Find where the given text appears and provide that cell's center as (x, y) coordinate. 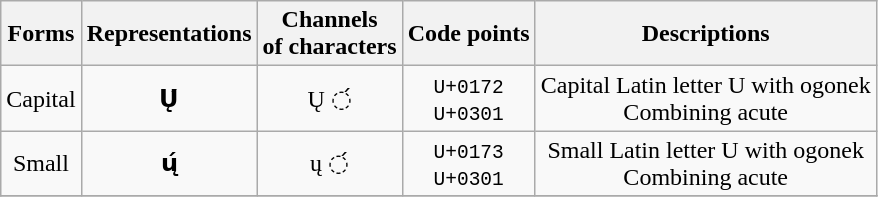
ų ◌́ (330, 164)
Representations (169, 34)
Ų́ (169, 98)
Capital (41, 98)
Capital Latin letter U with ogonekCombining acute (706, 98)
Channelsof characters (330, 34)
U+0172U+0301 (468, 98)
Code points (468, 34)
Small Latin letter U with ogonekCombining acute (706, 164)
ų́ (169, 164)
Ų ◌́ (330, 98)
Descriptions (706, 34)
U+0173U+0301 (468, 164)
Forms (41, 34)
Small (41, 164)
